Find where the given text appears and provide that cell's center as [X, Y] coordinate. 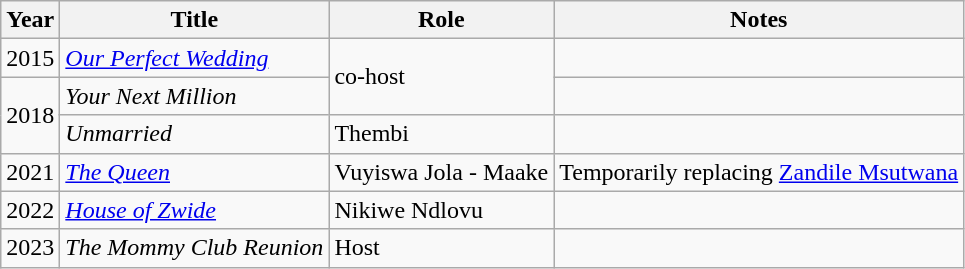
Host [442, 248]
Your Next Million [194, 96]
Nikiwe Ndlovu [442, 210]
The Mommy Club Reunion [194, 248]
Unmarried [194, 134]
co-host [442, 77]
Year [30, 20]
Role [442, 20]
The Queen [194, 172]
Our Perfect Wedding [194, 58]
Vuyiswa Jola - Maake [442, 172]
2015 [30, 58]
Temporarily replacing Zandile Msutwana [759, 172]
2023 [30, 248]
2021 [30, 172]
Thembi [442, 134]
Notes [759, 20]
2018 [30, 115]
Title [194, 20]
House of Zwide [194, 210]
2022 [30, 210]
